Determine the (x, y) coordinate at the center of the cell enclosing the given text.  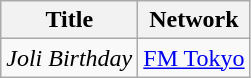
Network (194, 20)
Title (70, 20)
Joli Birthday (70, 58)
FM Tokyo (194, 58)
